Return (X, Y) of the center of cell containing provided text 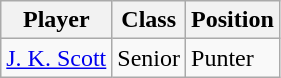
Senior (149, 58)
Position (233, 20)
Class (149, 20)
Player (56, 20)
J. K. Scott (56, 58)
Punter (233, 58)
